Identify which cell holds the provided text, then report its (X, Y) central coordinate. 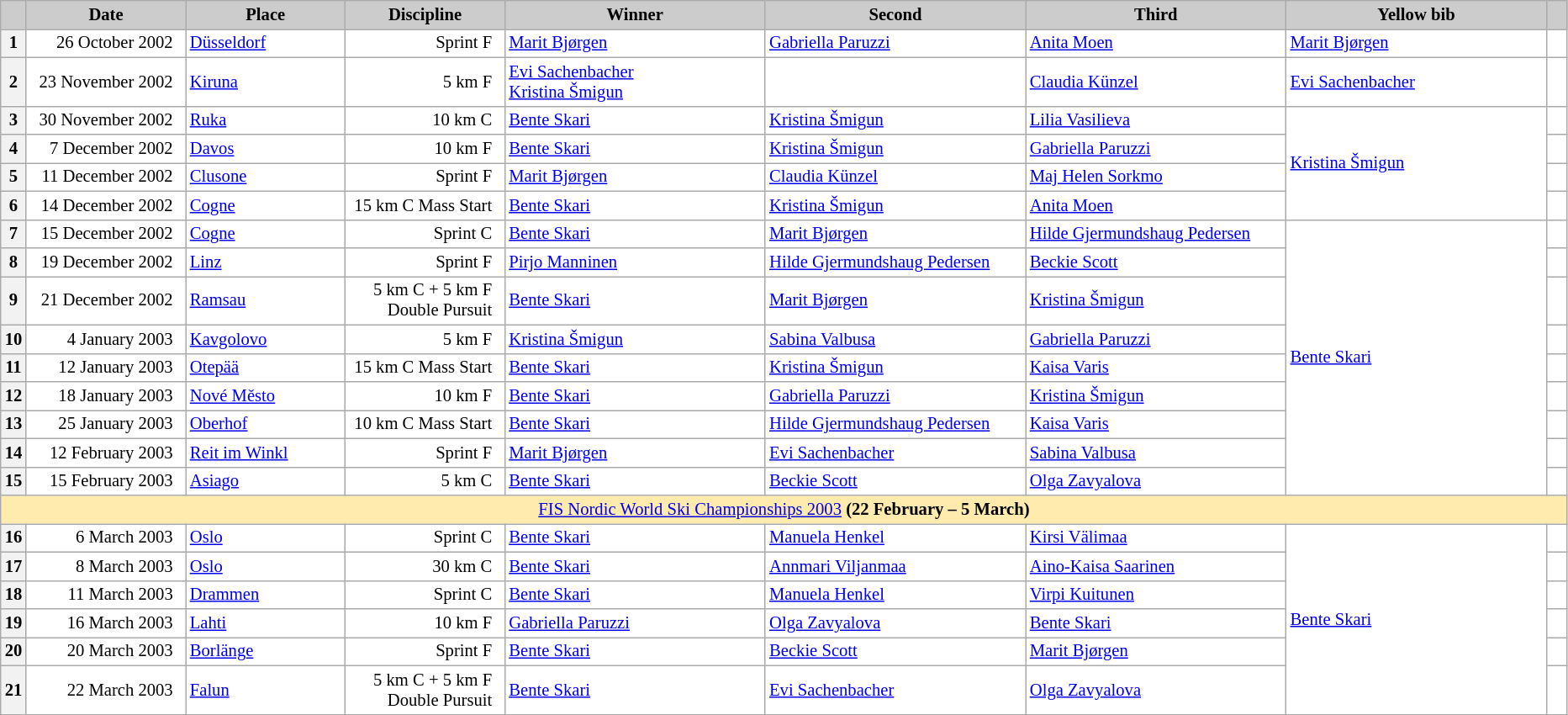
15 February 2003 (106, 481)
Asiago (266, 481)
4 January 2003 (106, 339)
14 (13, 453)
Virpi Kuitunen (1156, 595)
5 (13, 177)
16 March 2003 (106, 623)
5 km C (425, 481)
6 (13, 205)
Second (895, 14)
10 km C Mass Start (425, 424)
12 February 2003 (106, 453)
8 (13, 262)
11 March 2003 (106, 595)
26 October 2002 (106, 43)
7 December 2002 (106, 149)
1 (13, 43)
20 March 2003 (106, 651)
25 January 2003 (106, 424)
14 December 2002 (106, 205)
Davos (266, 149)
Third (1156, 14)
13 (13, 424)
Linz (266, 262)
9 (13, 300)
Annmari Viljanmaa (895, 566)
Clusone (266, 177)
Lilia Vasilieva (1156, 120)
22 March 2003 (106, 690)
11 December 2002 (106, 177)
11 (13, 368)
Evi Sachenbacher Kristina Šmigun (635, 82)
Ruka (266, 120)
Nové Město (266, 396)
10 (13, 339)
Winner (635, 14)
Pirjo Manninen (635, 262)
3 (13, 120)
Aino-Kaisa Saarinen (1156, 566)
Oberhof (266, 424)
Kirsi Välimaa (1156, 538)
18 (13, 595)
Reit im Winkl (266, 453)
10 km C (425, 120)
21 December 2002 (106, 300)
Kiruna (266, 82)
FIS Nordic World Ski Championships 2003 (22 February – 5 March) (784, 509)
Maj Helen Sorkmo (1156, 177)
Lahti (266, 623)
Place (266, 14)
12 (13, 396)
19 (13, 623)
19 December 2002 (106, 262)
Kavgolovo (266, 339)
8 March 2003 (106, 566)
Discipline (425, 14)
Date (106, 14)
6 March 2003 (106, 538)
30 km C (425, 566)
Borlänge (266, 651)
23 November 2002 (106, 82)
17 (13, 566)
Otepää (266, 368)
Yellow bib (1417, 14)
4 (13, 149)
Drammen (266, 595)
16 (13, 538)
20 (13, 651)
Düsseldorf (266, 43)
7 (13, 234)
18 January 2003 (106, 396)
21 (13, 690)
15 December 2002 (106, 234)
2 (13, 82)
12 January 2003 (106, 368)
Falun (266, 690)
Ramsau (266, 300)
15 (13, 481)
30 November 2002 (106, 120)
